Pinpoint the cell where the given text exists, returning its [x, y] midpoint coordinate. 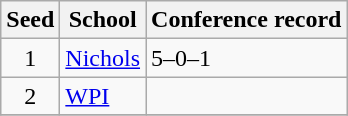
1 [30, 58]
5–0–1 [246, 58]
WPI [103, 96]
Nichols [103, 58]
Seed [30, 20]
2 [30, 96]
School [103, 20]
Conference record [246, 20]
